Pinpoint the cell where the given text exists, returning its (X, Y) midpoint coordinate. 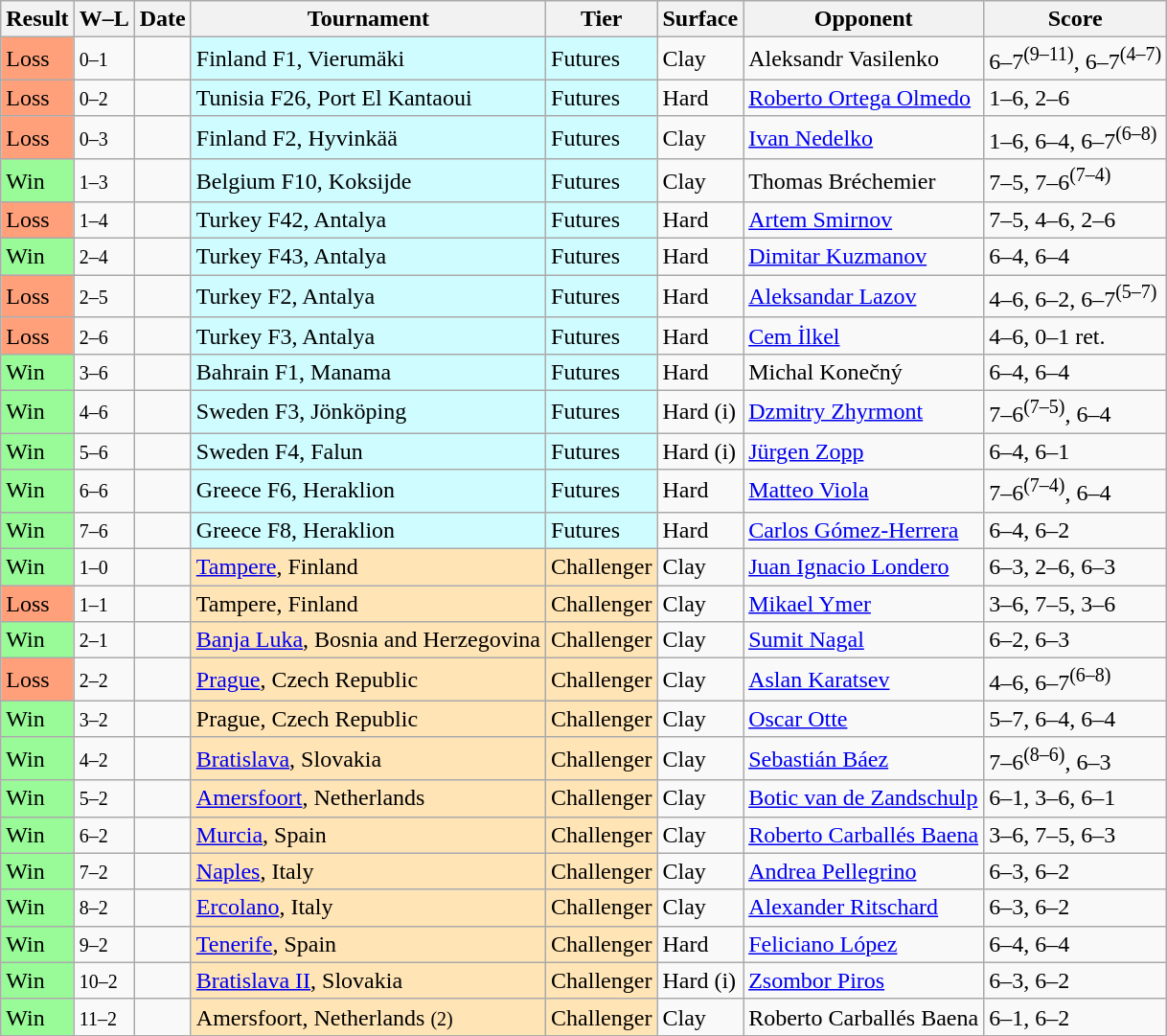
Carlos Gómez-Herrera (864, 531)
Amersfoort, Netherlands (2) (368, 1017)
Sweden F4, Falun (368, 451)
9–2 (103, 944)
4–6 (103, 412)
Tunisia F26, Port El Kantaoui (368, 98)
3–6, 7–5, 3–6 (1075, 604)
Date (163, 19)
Aslan Karatsev (864, 680)
Mikael Ymer (864, 604)
1–3 (103, 180)
Turkey F3, Antalya (368, 335)
Bahrain F1, Manama (368, 372)
11–2 (103, 1017)
Greece F6, Heraklion (368, 491)
6–2, 6–3 (1075, 640)
1–0 (103, 567)
Michal Konečný (864, 372)
2–2 (103, 680)
Dzmitry Zhyrmont (864, 412)
2–1 (103, 640)
Ercolano, Italy (368, 908)
7–6 (103, 531)
Tenerife, Spain (368, 944)
6–4, 6–2 (1075, 531)
1–6, 2–6 (1075, 98)
4–6, 0–1 ret. (1075, 335)
10–2 (103, 980)
8–2 (103, 908)
Bratislava II, Slovakia (368, 980)
Belgium F10, Koksijde (368, 180)
Sweden F3, Jönköping (368, 412)
0–2 (103, 98)
Finland F1, Vierumäki (368, 59)
Murcia, Spain (368, 835)
0–3 (103, 138)
Zsombor Piros (864, 980)
1–4 (103, 220)
Opponent (864, 19)
Thomas Bréchemier (864, 180)
Tier (602, 19)
Naples, Italy (368, 871)
7–6(8–6), 6–3 (1075, 759)
Greece F8, Heraklion (368, 531)
Surface (700, 19)
0–1 (103, 59)
3–6, 7–5, 6–3 (1075, 835)
Feliciano López (864, 944)
6–1, 6–2 (1075, 1017)
4–2 (103, 759)
6–4, 6–1 (1075, 451)
Ivan Nedelko (864, 138)
Andrea Pellegrino (864, 871)
1–1 (103, 604)
Artem Smirnov (864, 220)
Roberto Ortega Olmedo (864, 98)
6–3, 2–6, 6–3 (1075, 567)
5–6 (103, 451)
4–6, 6–7(6–8) (1075, 680)
Turkey F43, Antalya (368, 257)
Finland F2, Hyvinkää (368, 138)
6–2 (103, 835)
Amersfoort, Netherlands (368, 798)
Turkey F42, Antalya (368, 220)
Dimitar Kuzmanov (864, 257)
6–1, 3–6, 6–1 (1075, 798)
1–6, 6–4, 6–7(6–8) (1075, 138)
Cem İlkel (864, 335)
Bratislava, Slovakia (368, 759)
5–7, 6–4, 6–4 (1075, 719)
4–6, 6–2, 6–7(5–7) (1075, 297)
Score (1075, 19)
7–6(7–4), 6–4 (1075, 491)
Botic van de Zandschulp (864, 798)
Juan Ignacio Londero (864, 567)
Matteo Viola (864, 491)
6–7(9–11), 6–7(4–7) (1075, 59)
6–6 (103, 491)
Sumit Nagal (864, 640)
Sebastián Báez (864, 759)
2–6 (103, 335)
W–L (103, 19)
7–5, 4–6, 2–6 (1075, 220)
Tournament (368, 19)
Banja Luka, Bosnia and Herzegovina (368, 640)
3–6 (103, 372)
7–5, 7–6(7–4) (1075, 180)
5–2 (103, 798)
Alexander Ritschard (864, 908)
Aleksandar Lazov (864, 297)
2–5 (103, 297)
Turkey F2, Antalya (368, 297)
7–2 (103, 871)
Jürgen Zopp (864, 451)
3–2 (103, 719)
7–6(7–5), 6–4 (1075, 412)
Result (37, 19)
2–4 (103, 257)
Oscar Otte (864, 719)
Aleksandr Vasilenko (864, 59)
